Return the (x, y) coordinate for the center point of the cell that contains the specified text.  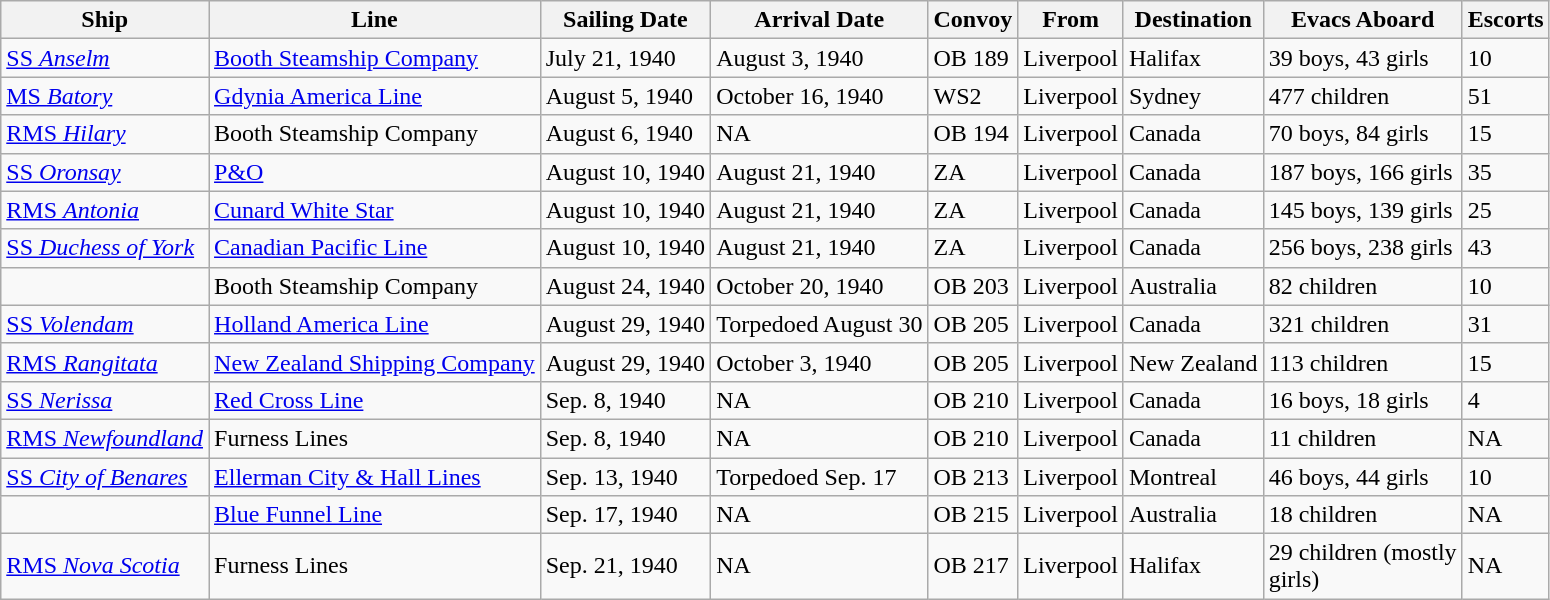
Sep. 13, 1940 (625, 477)
Ship (105, 20)
SS Oronsay (105, 172)
October 20, 1940 (820, 286)
Torpedoed Sep. 17 (820, 477)
RMS Nova Scotia (105, 566)
11 children (1362, 438)
4 (1506, 400)
RMS Antonia (105, 210)
145 boys, 139 girls (1362, 210)
OB 215 (973, 515)
256 boys, 238 girls (1362, 248)
113 children (1362, 362)
From (1071, 20)
Torpedoed August 30 (820, 324)
OB 203 (973, 286)
43 (1506, 248)
RMS Newfoundland (105, 438)
Destination (1193, 20)
New Zealand Shipping Company (375, 362)
August 24, 1940 (625, 286)
P&O (375, 172)
August 5, 1940 (625, 96)
Holland America Line (375, 324)
Sailing Date (625, 20)
October 3, 1940 (820, 362)
39 boys, 43 girls (1362, 58)
WS2 (973, 96)
Escorts (1506, 20)
477 children (1362, 96)
OB 213 (973, 477)
46 boys, 44 girls (1362, 477)
OB 189 (973, 58)
16 boys, 18 girls (1362, 400)
Arrival Date (820, 20)
82 children (1362, 286)
Cunard White Star (375, 210)
Canadian Pacific Line (375, 248)
RMS Rangitata (105, 362)
OB 194 (973, 134)
MS Batory (105, 96)
Sydney (1193, 96)
51 (1506, 96)
July 21, 1940 (625, 58)
25 (1506, 210)
August 3, 1940 (820, 58)
321 children (1362, 324)
Montreal (1193, 477)
SS Nerissa (105, 400)
Red Cross Line (375, 400)
SS City of Benares (105, 477)
SS Anselm (105, 58)
SS Volendam (105, 324)
October 16, 1940 (820, 96)
31 (1506, 324)
Line (375, 20)
Gdynia America Line (375, 96)
SS Duchess of York (105, 248)
New Zealand (1193, 362)
OB 217 (973, 566)
Evacs Aboard (1362, 20)
Blue Funnel Line (375, 515)
18 children (1362, 515)
Convoy (973, 20)
35 (1506, 172)
70 boys, 84 girls (1362, 134)
Sep. 21, 1940 (625, 566)
August 6, 1940 (625, 134)
RMS Hilary (105, 134)
Ellerman City & Hall Lines (375, 477)
29 children (mostlygirls) (1362, 566)
Sep. 17, 1940 (625, 515)
187 boys, 166 girls (1362, 172)
